Provide the (x, y) coordinate of the cell's center where the given text is located.  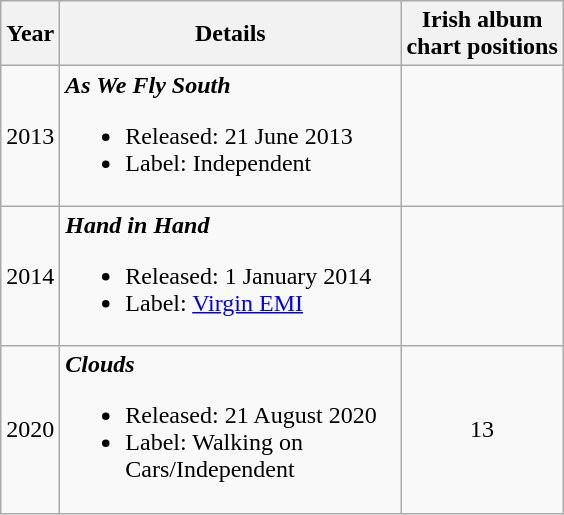
As We Fly SouthReleased: 21 June 2013Label: Independent (230, 136)
2014 (30, 276)
Year (30, 34)
Irish albumchart positions (482, 34)
2013 (30, 136)
Details (230, 34)
Hand in HandReleased: 1 January 2014Label: Virgin EMI (230, 276)
13 (482, 430)
CloudsReleased: 21 August 2020Label: Walking on Cars/Independent (230, 430)
2020 (30, 430)
